Return (x, y) of the center of cell containing provided text 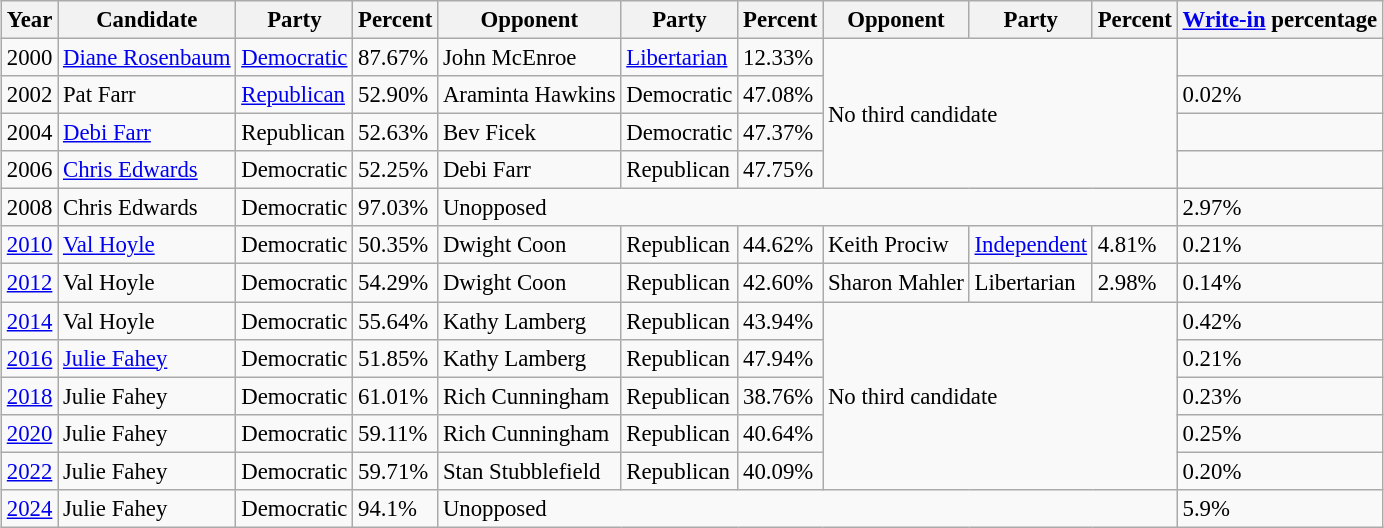
2022 (29, 471)
2012 (29, 283)
42.60% (780, 283)
94.1% (396, 508)
0.02% (1280, 95)
John McEnroe (530, 57)
2002 (29, 95)
5.9% (1280, 508)
12.33% (780, 57)
2016 (29, 358)
2020 (29, 433)
2.98% (1134, 283)
Year (29, 20)
51.85% (396, 358)
Keith Prociw (896, 245)
47.37% (780, 133)
0.14% (1280, 283)
2.97% (1280, 208)
Sharon Mahler (896, 283)
59.11% (396, 433)
97.03% (396, 208)
61.01% (396, 396)
Candidate (147, 20)
Stan Stubblefield (530, 471)
2018 (29, 396)
2000 (29, 57)
0.42% (1280, 321)
Araminta Hawkins (530, 95)
2010 (29, 245)
Independent (1030, 245)
2014 (29, 321)
44.62% (780, 245)
0.20% (1280, 471)
2004 (29, 133)
59.71% (396, 471)
47.94% (780, 358)
Diane Rosenbaum (147, 57)
54.29% (396, 283)
Write-in percentage (1280, 20)
55.64% (396, 321)
52.90% (396, 95)
2024 (29, 508)
0.23% (1280, 396)
52.63% (396, 133)
43.94% (780, 321)
0.25% (1280, 433)
4.81% (1134, 245)
2006 (29, 170)
50.35% (396, 245)
47.08% (780, 95)
2008 (29, 208)
87.67% (396, 57)
40.64% (780, 433)
52.25% (396, 170)
Bev Ficek (530, 133)
47.75% (780, 170)
Pat Farr (147, 95)
38.76% (780, 396)
40.09% (780, 471)
